Identify which cell holds the provided text, then report its [x, y] central coordinate. 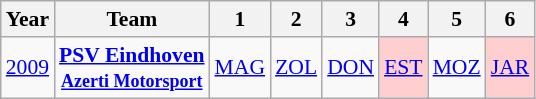
3 [350, 19]
2009 [28, 68]
2 [296, 19]
DON [350, 68]
6 [510, 19]
MAG [240, 68]
EST [404, 68]
MOZ [457, 68]
ZOL [296, 68]
1 [240, 19]
JAR [510, 68]
4 [404, 19]
PSV EindhovenAzerti Motorsport [132, 68]
Team [132, 19]
5 [457, 19]
Year [28, 19]
